Locate the cell with the specified text and output its (X, Y) center coordinate. 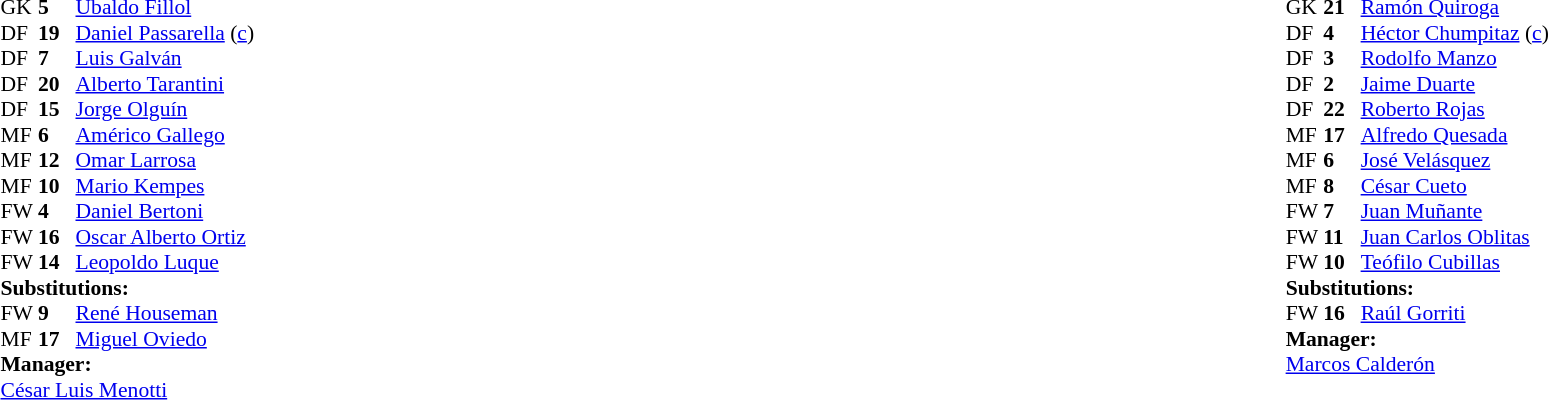
8 (1342, 186)
Daniel Bertoni (166, 211)
12 (57, 161)
14 (57, 263)
Alberto Tarantini (166, 84)
Miguel Oviedo (166, 339)
Jorge Olguín (166, 109)
Américo Gallego (166, 135)
15 (57, 109)
3 (1342, 59)
Luis Galván (166, 59)
Substitutions: (127, 288)
20 (57, 84)
Manager: (127, 365)
19 (57, 33)
Leopoldo Luque (166, 263)
Omar Larrosa (166, 161)
Mario Kempes (166, 186)
Oscar Alberto Ortiz (166, 237)
Daniel Passarella (c) (166, 33)
2 (1342, 84)
René Houseman (166, 313)
22 (1342, 109)
11 (1342, 237)
9 (57, 313)
